Locate the cell with the specified text and output its [X, Y] center coordinate. 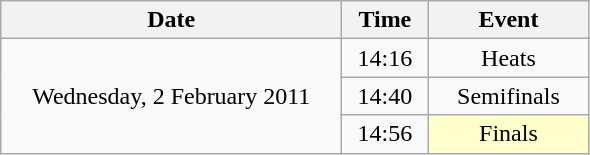
Wednesday, 2 February 2011 [172, 96]
14:56 [385, 134]
Finals [508, 134]
Time [385, 20]
Date [172, 20]
Semifinals [508, 96]
14:16 [385, 58]
Event [508, 20]
Heats [508, 58]
14:40 [385, 96]
